Scan for the cell matching the given text and deliver its (x, y) coordinate at center. 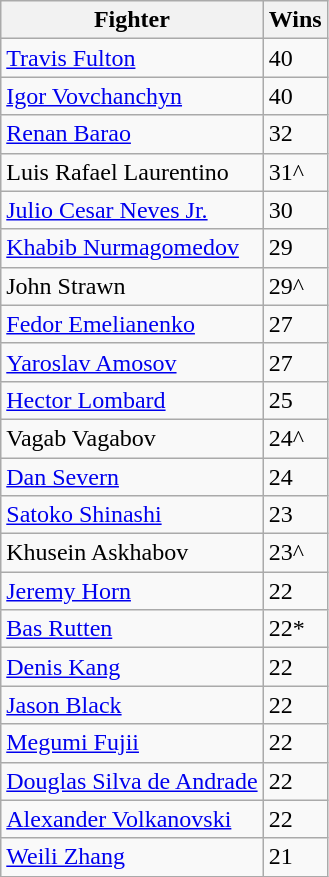
Luis Rafael Laurentino (132, 172)
Megumi Fujii (132, 743)
Bas Rutten (132, 629)
Alexander Volkanovski (132, 819)
Khusein Askhabov (132, 553)
Wins (295, 20)
29 (295, 248)
25 (295, 400)
John Strawn (132, 286)
22* (295, 629)
Travis Fulton (132, 58)
29^ (295, 286)
Vagab Vagabov (132, 438)
Renan Barao (132, 134)
Satoko Shinashi (132, 515)
24 (295, 477)
32 (295, 134)
Igor Vovchanchyn (132, 96)
Weili Zhang (132, 857)
Denis Kang (132, 667)
Jeremy Horn (132, 591)
Fedor Emelianenko (132, 324)
Khabib Nurmagomedov (132, 248)
Hector Lombard (132, 400)
30 (295, 210)
Dan Severn (132, 477)
Douglas Silva de Andrade (132, 781)
Julio Cesar Neves Jr. (132, 210)
23^ (295, 553)
Fighter (132, 20)
31^ (295, 172)
24^ (295, 438)
23 (295, 515)
Yaroslav Amosov (132, 362)
Jason Black (132, 705)
21 (295, 857)
